Determine the (X, Y) coordinate at the center of the cell enclosing the given text.  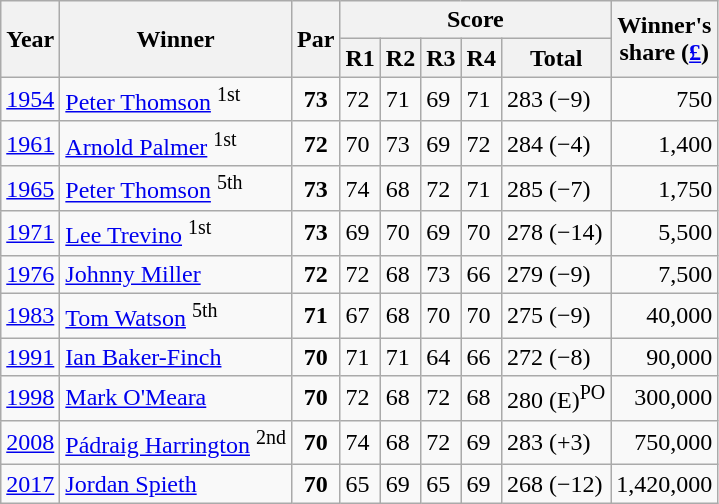
Jordan Spieth (176, 484)
Winner'sshare (£) (664, 39)
90,000 (664, 357)
284 (−4) (556, 144)
64 (441, 357)
Year (30, 39)
1983 (30, 316)
7,500 (664, 274)
Ian Baker-Finch (176, 357)
750 (664, 100)
Tom Watson 5th (176, 316)
2008 (30, 442)
R2 (400, 58)
2017 (30, 484)
1,750 (664, 188)
Arnold Palmer 1st (176, 144)
279 (−9) (556, 274)
Total (556, 58)
Score (476, 20)
1998 (30, 398)
1976 (30, 274)
268 (−12) (556, 484)
Pádraig Harrington 2nd (176, 442)
300,000 (664, 398)
R4 (481, 58)
Par (315, 39)
Winner (176, 39)
280 (E)PO (556, 398)
283 (−9) (556, 100)
Johnny Miller (176, 274)
272 (−8) (556, 357)
5,500 (664, 234)
1,420,000 (664, 484)
1954 (30, 100)
40,000 (664, 316)
Peter Thomson 5th (176, 188)
67 (360, 316)
750,000 (664, 442)
1971 (30, 234)
Peter Thomson 1st (176, 100)
R3 (441, 58)
285 (−7) (556, 188)
Lee Trevino 1st (176, 234)
1,400 (664, 144)
R1 (360, 58)
1991 (30, 357)
275 (−9) (556, 316)
278 (−14) (556, 234)
1961 (30, 144)
283 (+3) (556, 442)
Mark O'Meara (176, 398)
1965 (30, 188)
